Provide the (x, y) coordinate of the cell's center where the given text is located.  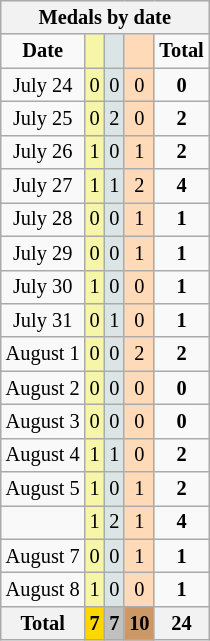
July 30 (43, 287)
Medals by date (105, 17)
July 27 (43, 186)
10 (139, 623)
August 3 (43, 421)
Date (43, 51)
August 5 (43, 489)
August 4 (43, 455)
24 (181, 623)
July 24 (43, 85)
August 1 (43, 354)
August 8 (43, 589)
July 31 (43, 320)
July 25 (43, 118)
July 28 (43, 219)
August 7 (43, 556)
July 29 (43, 253)
July 26 (43, 152)
August 2 (43, 388)
